Return the (X, Y) coordinate for the center point of the cell that contains the specified text.  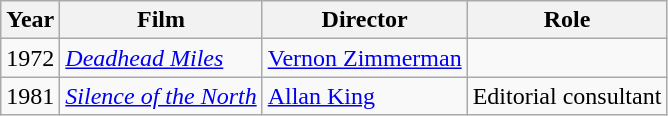
Vernon Zimmerman (364, 58)
Silence of the North (161, 96)
1972 (30, 58)
Deadhead Miles (161, 58)
Allan King (364, 96)
Film (161, 20)
Director (364, 20)
1981 (30, 96)
Editorial consultant (567, 96)
Year (30, 20)
Role (567, 20)
